Identify which cell holds the provided text, then report its (X, Y) central coordinate. 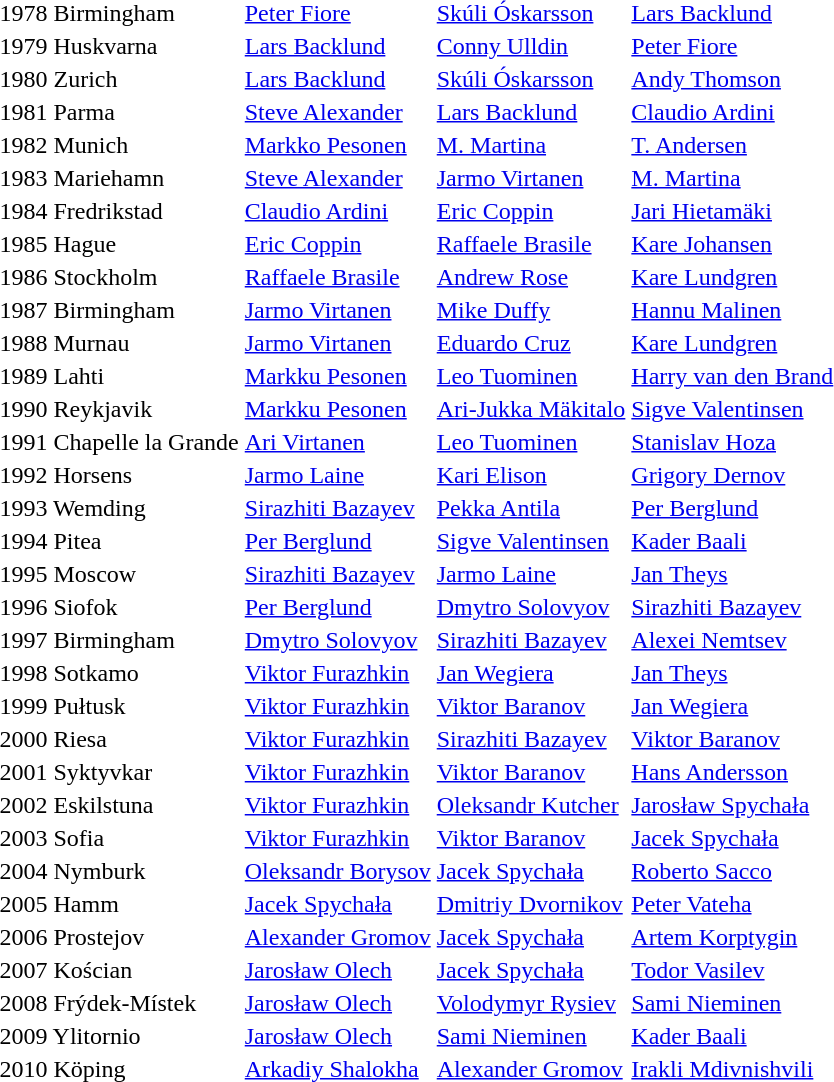
Jan Wegiera (531, 673)
Andrew Rose (531, 277)
Oleksandr Kutcher (531, 805)
Alexander Gromov (338, 937)
Ari Virtanen (338, 442)
Markko Pesonen (338, 145)
Skúli Óskarsson (531, 79)
Sami Nieminen (531, 1036)
Ari-Jukka Mäkitalo (531, 409)
M. Martina (531, 145)
Mike Duffy (531, 310)
Volodymyr Rysiev (531, 1003)
Oleksandr Borysov (338, 871)
Conny Ulldin (531, 46)
Claudio Ardini (338, 211)
Kari Elison (531, 475)
Pekka Antila (531, 508)
Sigve Valentinsen (531, 541)
Dmitriy Dvornikov (531, 904)
Eduardo Cruz (531, 343)
